Determine the [x, y] coordinate at the center of the cell enclosing the given text.  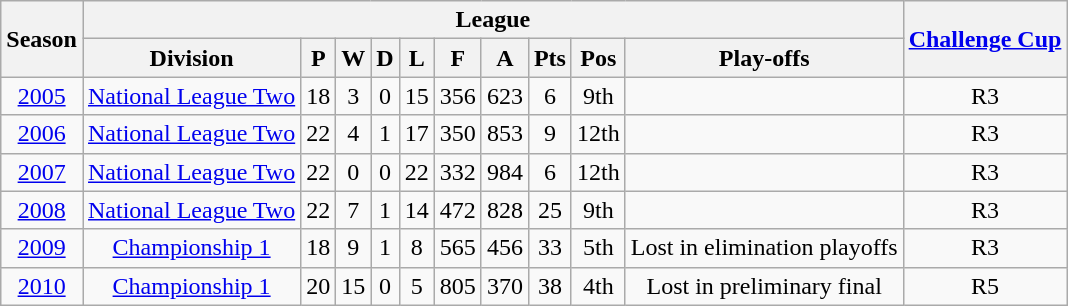
3 [354, 96]
League [492, 20]
2009 [42, 248]
Play-offs [764, 58]
828 [504, 210]
7 [354, 210]
Division [191, 58]
A [504, 58]
565 [458, 248]
W [354, 58]
5th [598, 248]
Lost in elimination playoffs [764, 248]
Challenge Cup [985, 39]
2008 [42, 210]
17 [416, 134]
4 [354, 134]
2005 [42, 96]
33 [550, 248]
Lost in preliminary final [764, 286]
623 [504, 96]
L [416, 58]
2006 [42, 134]
370 [504, 286]
456 [504, 248]
984 [504, 172]
Pts [550, 58]
472 [458, 210]
Pos [598, 58]
D [385, 58]
14 [416, 210]
5 [416, 286]
350 [458, 134]
2010 [42, 286]
356 [458, 96]
8 [416, 248]
F [458, 58]
P [318, 58]
2007 [42, 172]
Season [42, 39]
805 [458, 286]
332 [458, 172]
25 [550, 210]
4th [598, 286]
R5 [985, 286]
853 [504, 134]
20 [318, 286]
38 [550, 286]
